Find where the given text appears and provide that cell's center as (x, y) coordinate. 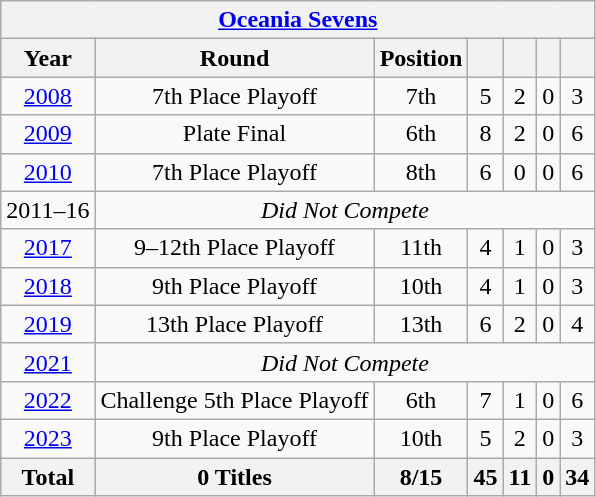
8 (486, 134)
34 (578, 477)
Plate Final (234, 134)
2019 (48, 324)
7th (421, 96)
2009 (48, 134)
Year (48, 58)
2021 (48, 362)
2017 (48, 248)
2018 (48, 286)
8th (421, 172)
2010 (48, 172)
13th (421, 324)
2022 (48, 400)
Position (421, 58)
9–12th Place Playoff (234, 248)
8/15 (421, 477)
45 (486, 477)
7 (486, 400)
Total (48, 477)
Oceania Sevens (298, 20)
2023 (48, 438)
2011–16 (48, 210)
11 (520, 477)
13th Place Playoff (234, 324)
11th (421, 248)
Challenge 5th Place Playoff (234, 400)
0 Titles (234, 477)
Round (234, 58)
2008 (48, 96)
